Output the (X, Y) coordinate of the center of the cell containing the given text.  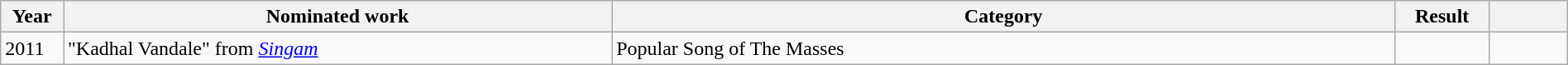
Result (1442, 17)
"Kadhal Vandale" from Singam (337, 48)
Popular Song of The Masses (1004, 48)
Year (32, 17)
Nominated work (337, 17)
2011 (32, 48)
Category (1004, 17)
